Extract the (X, Y) coordinate from the center of the cell holding the provided text.  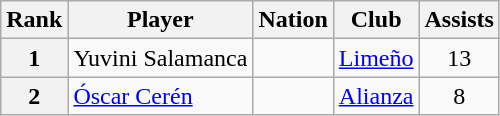
Nation (293, 20)
Óscar Cerén (160, 96)
Yuvini Salamanca (160, 58)
Alianza (376, 96)
13 (459, 58)
1 (34, 58)
2 (34, 96)
8 (459, 96)
Rank (34, 20)
Limeño (376, 58)
Player (160, 20)
Club (376, 20)
Assists (459, 20)
